Scan for the cell matching the given text and deliver its (x, y) coordinate at center. 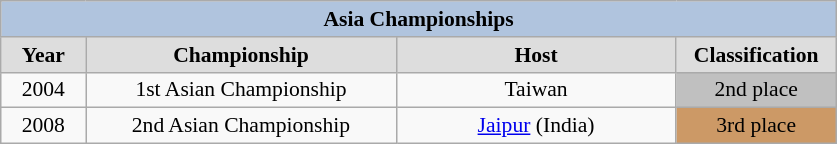
3rd place (756, 126)
2nd place (756, 90)
2004 (44, 90)
Taiwan (536, 90)
2008 (44, 126)
Jaipur (India) (536, 126)
Year (44, 55)
Championship (241, 55)
Asia Championships (419, 19)
2nd Asian Championship (241, 126)
Classification (756, 55)
1st Asian Championship (241, 90)
Host (536, 55)
